Locate the cell with the specified text and output its (x, y) center coordinate. 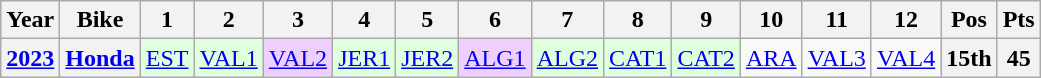
JER1 (364, 58)
EST (167, 58)
ALG1 (495, 58)
Bike (100, 20)
ARA (771, 58)
ALG2 (567, 58)
2 (228, 20)
Pos (969, 20)
VAL1 (228, 58)
VAL2 (298, 58)
10 (771, 20)
Year (30, 20)
CAT1 (638, 58)
VAL4 (906, 58)
15th (969, 58)
1 (167, 20)
3 (298, 20)
6 (495, 20)
CAT2 (706, 58)
9 (706, 20)
Pts (1018, 20)
11 (836, 20)
VAL3 (836, 58)
4 (364, 20)
7 (567, 20)
45 (1018, 58)
5 (428, 20)
Honda (100, 58)
8 (638, 20)
12 (906, 20)
JER2 (428, 58)
2023 (30, 58)
